Locate the cell with the specified text and output its [x, y] center coordinate. 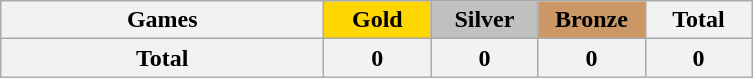
Games [162, 20]
Silver [484, 20]
Bronze [592, 20]
Gold [378, 20]
